Pinpoint the cell where the given text exists, returning its [x, y] midpoint coordinate. 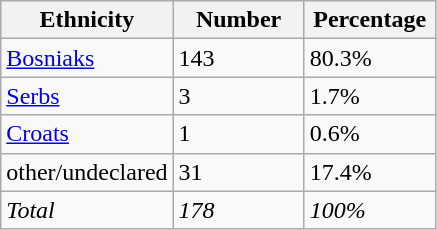
3 [238, 96]
80.3% [370, 58]
Number [238, 20]
0.6% [370, 134]
Ethnicity [87, 20]
other/undeclared [87, 172]
17.4% [370, 172]
1.7% [370, 96]
178 [238, 210]
1 [238, 134]
Bosniaks [87, 58]
Croats [87, 134]
31 [238, 172]
100% [370, 210]
Percentage [370, 20]
143 [238, 58]
Total [87, 210]
Serbs [87, 96]
